Output the [x, y] coordinate of the center of the cell containing the given text.  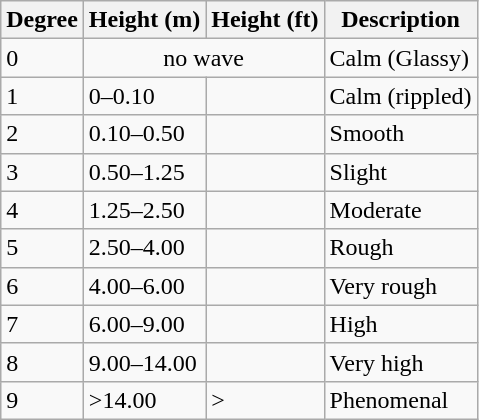
0–0.10 [144, 96]
Very rough [400, 286]
6.00–9.00 [144, 324]
4.00–6.00 [144, 286]
1.25–2.50 [144, 210]
9.00–14.00 [144, 362]
4 [42, 210]
8 [42, 362]
1 [42, 96]
Height (ft) [265, 20]
Calm (Glassy) [400, 58]
Slight [400, 172]
> [265, 400]
2 [42, 134]
>14.00 [144, 400]
0.10–0.50 [144, 134]
no wave [204, 58]
Rough [400, 248]
3 [42, 172]
Height (m) [144, 20]
0.50–1.25 [144, 172]
Moderate [400, 210]
2.50–4.00 [144, 248]
9 [42, 400]
Degree [42, 20]
0 [42, 58]
7 [42, 324]
6 [42, 286]
Smooth [400, 134]
Phenomenal [400, 400]
Very high [400, 362]
5 [42, 248]
Calm (rippled) [400, 96]
Description [400, 20]
High [400, 324]
